Find where the given text appears and provide that cell's center as (X, Y) coordinate. 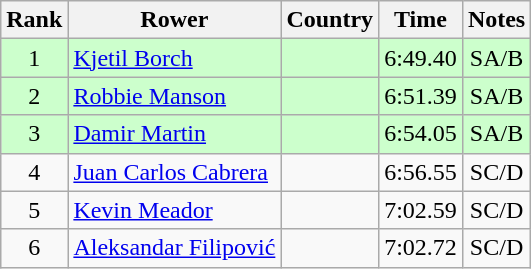
5 (34, 210)
Robbie Manson (174, 96)
Country (330, 20)
Aleksandar Filipović (174, 248)
Rank (34, 20)
1 (34, 58)
3 (34, 134)
Damir Martin (174, 134)
4 (34, 172)
6:51.39 (421, 96)
6:49.40 (421, 58)
Rower (174, 20)
7:02.59 (421, 210)
7:02.72 (421, 248)
6 (34, 248)
Kevin Meador (174, 210)
Time (421, 20)
Juan Carlos Cabrera (174, 172)
Kjetil Borch (174, 58)
Notes (496, 20)
6:54.05 (421, 134)
6:56.55 (421, 172)
2 (34, 96)
